Detect which cell encompasses the target text, then output its (x, y) center coordinate. 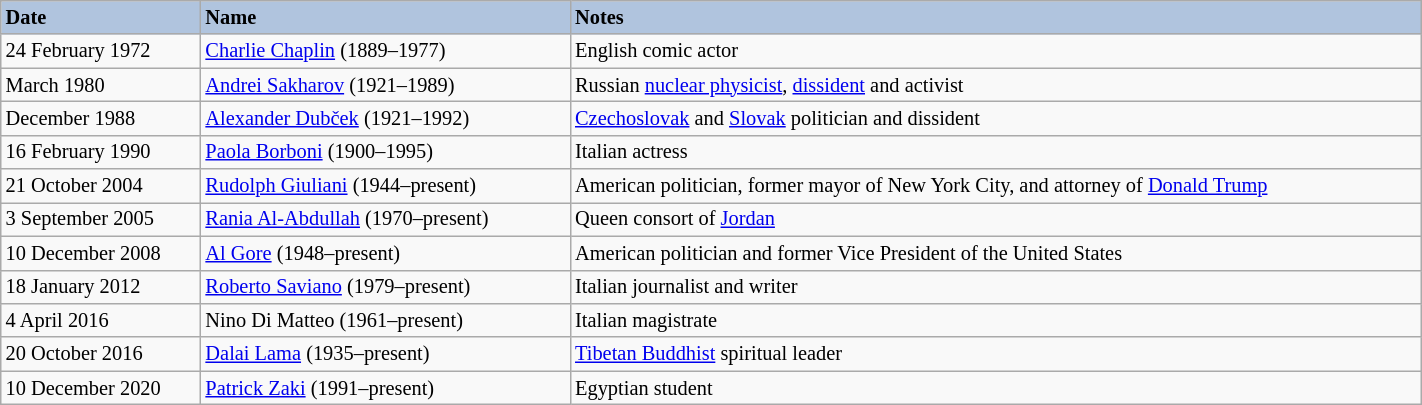
American politician, former mayor of New York City, and attorney of Donald Trump (996, 186)
Al Gore (1948–present) (386, 253)
Name (386, 17)
Rania Al-Abdullah (1970–present) (386, 219)
10 December 2008 (101, 253)
Queen consort of Jordan (996, 219)
Patrick Zaki (1991–present) (386, 388)
Date (101, 17)
4 April 2016 (101, 320)
24 February 1972 (101, 51)
Russian nuclear physicist, dissident and activist (996, 85)
Andrei Sakharov (1921–1989) (386, 85)
20 October 2016 (101, 354)
Dalai Lama (1935–present) (386, 354)
Italian journalist and writer (996, 287)
Italian actress (996, 152)
Notes (996, 17)
Paola Borboni (1900–1995) (386, 152)
3 September 2005 (101, 219)
16 February 1990 (101, 152)
Tibetan Buddhist spiritual leader (996, 354)
March 1980 (101, 85)
English comic actor (996, 51)
Egyptian student (996, 388)
10 December 2020 (101, 388)
Rudolph Giuliani (1944–present) (386, 186)
18 January 2012 (101, 287)
21 October 2004 (101, 186)
Alexander Dubček (1921–1992) (386, 118)
American politician and former Vice President of the United States (996, 253)
December 1988 (101, 118)
Roberto Saviano (1979–present) (386, 287)
Italian magistrate (996, 320)
Nino Di Matteo (1961–present) (386, 320)
Czechoslovak and Slovak politician and dissident (996, 118)
Charlie Chaplin (1889–1977) (386, 51)
